From the cell containing the given text, extract its center point as [x, y] coordinate. 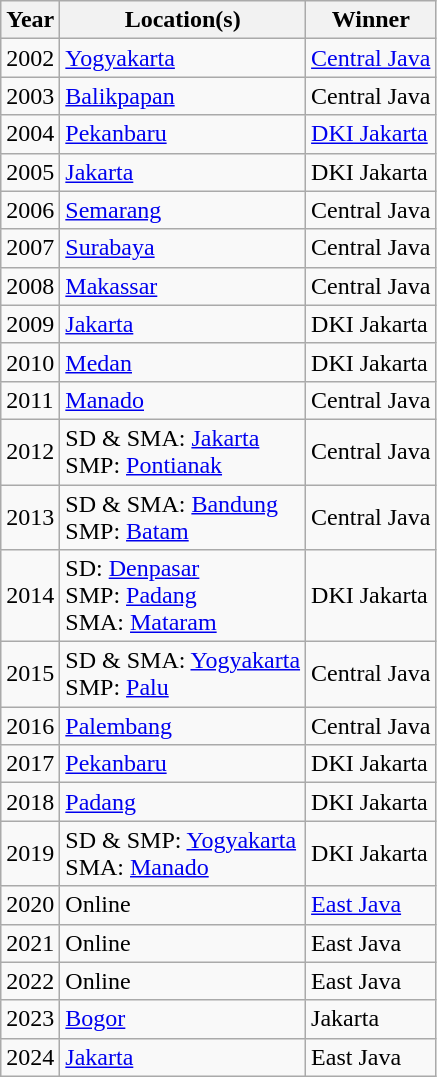
2023 [30, 1019]
Manado [183, 400]
Padang [183, 802]
2013 [30, 516]
Balikpapan [183, 96]
Yogyakarta [183, 58]
2007 [30, 248]
Palembang [183, 726]
2024 [30, 1057]
2022 [30, 981]
Semarang [183, 210]
2021 [30, 943]
2015 [30, 674]
2018 [30, 802]
2009 [30, 324]
2005 [30, 172]
2011 [30, 400]
SD & SMP: YogyakartaSMA: Manado [183, 854]
Bogor [183, 1019]
2010 [30, 362]
2017 [30, 764]
SD & SMA: YogyakartaSMP: Palu [183, 674]
2008 [30, 286]
SD & SMA: JakartaSMP: Pontianak [183, 452]
Location(s) [183, 20]
Winner [371, 20]
SD & SMA: BandungSMP: Batam [183, 516]
2006 [30, 210]
Makassar [183, 286]
2003 [30, 96]
2002 [30, 58]
SD: DenpasarSMP: PadangSMA: Mataram [183, 596]
2016 [30, 726]
2014 [30, 596]
Year [30, 20]
Surabaya [183, 248]
Medan [183, 362]
2004 [30, 134]
2019 [30, 854]
2020 [30, 905]
2012 [30, 452]
